Determine the (x, y) coordinate at the center of the cell enclosing the given text.  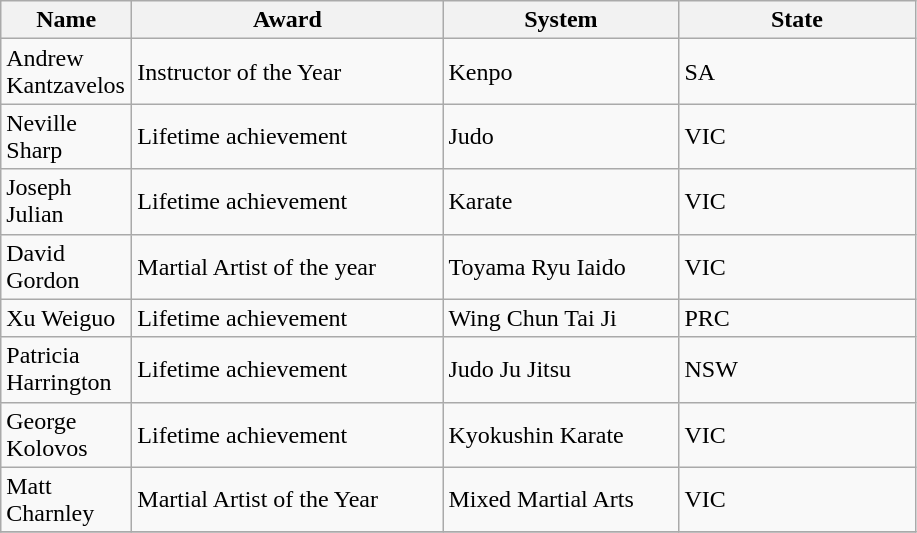
Andrew Kantzavelos (66, 72)
Patricia Harrington (66, 370)
Toyama Ryu Iaido (561, 266)
David Gordon (66, 266)
Instructor of the Year (288, 72)
System (561, 20)
Mixed Martial Arts (561, 500)
Matt Charnley (66, 500)
Joseph Julian (66, 202)
NSW (797, 370)
Martial Artist of the Year (288, 500)
Award (288, 20)
SA (797, 72)
PRC (797, 318)
Kenpo (561, 72)
Martial Artist of the year (288, 266)
State (797, 20)
Name (66, 20)
Wing Chun Tai Ji (561, 318)
Karate (561, 202)
Neville Sharp (66, 136)
George Kolovos (66, 434)
Judo (561, 136)
Kyokushin Karate (561, 434)
Judo Ju Jitsu (561, 370)
Xu Weiguo (66, 318)
